Return (x, y) of the center of cell containing provided text 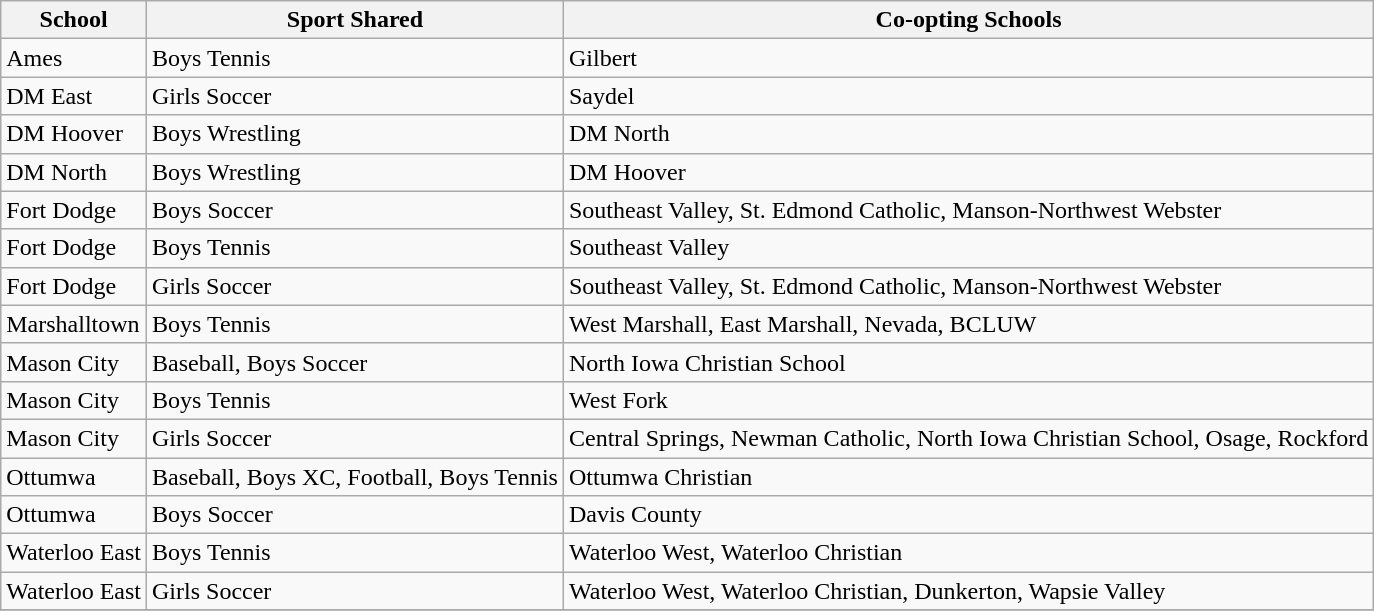
West Fork (968, 400)
North Iowa Christian School (968, 362)
Gilbert (968, 58)
Marshalltown (74, 324)
School (74, 20)
Ottumwa Christian (968, 477)
Davis County (968, 515)
Saydel (968, 96)
DM East (74, 96)
Southeast Valley (968, 248)
Co-opting Schools (968, 20)
Central Springs, Newman Catholic, North Iowa Christian School, Osage, Rockford (968, 438)
Ames (74, 58)
Baseball, Boys Soccer (356, 362)
Baseball, Boys XC, Football, Boys Tennis (356, 477)
Sport Shared (356, 20)
Waterloo West, Waterloo Christian, Dunkerton, Wapsie Valley (968, 591)
West Marshall, East Marshall, Nevada, BCLUW (968, 324)
Waterloo West, Waterloo Christian (968, 553)
